Return the (x, y) coordinate for the center point of the cell that contains the specified text.  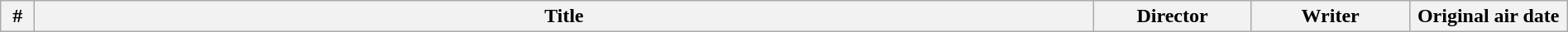
Director (1173, 16)
# (18, 16)
Writer (1330, 16)
Original air date (1489, 16)
Title (564, 16)
